Pinpoint the cell where the given text exists, returning its (x, y) midpoint coordinate. 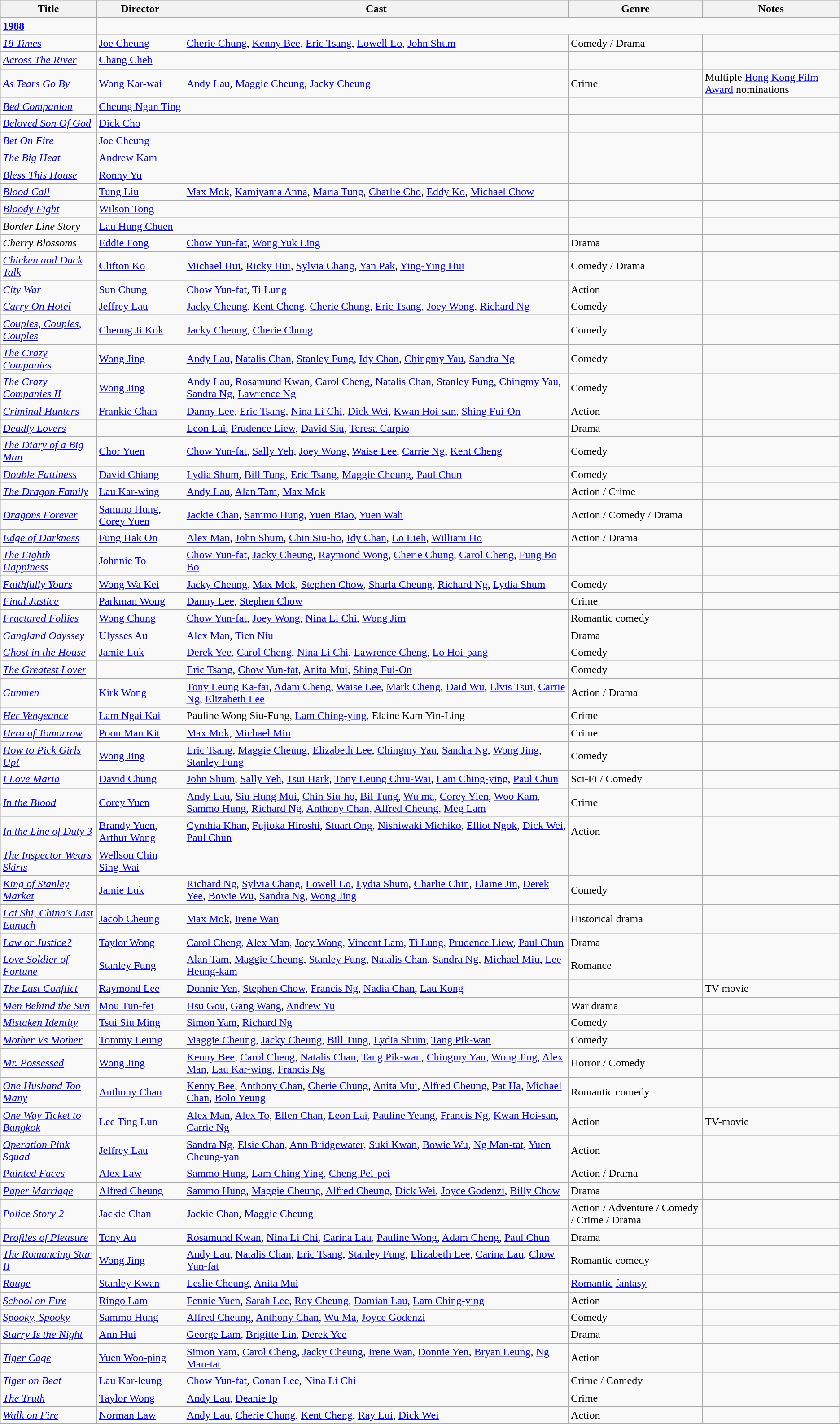
Final Justice (48, 601)
Mistaken Identity (48, 1023)
Alfred Cheung, Anthony Chan, Wu Ma, Joyce Godenzi (376, 1318)
Fractured Follies (48, 618)
Action / Comedy / Drama (635, 514)
Jacob Cheung (140, 919)
Clifton Ko (140, 267)
Deadly Lovers (48, 428)
Walk on Fire (48, 1415)
Cherie Chung, Kenny Bee, Eric Tsang, Lowell Lo, John Shum (376, 43)
Andy Lau, Maggie Cheung, Jacky Cheung (376, 83)
Wellson Chin Sing-Wai (140, 861)
George Lam, Brigitte Lin, Derek Yee (376, 1335)
Wong Chung (140, 618)
Ghost in the House (48, 653)
Jackie Chan (140, 1214)
I Love Maria (48, 779)
Andy Lau, Siu Hung Mui, Chin Siu-ho, Bil Tung, Wu ma, Corey Yien, Woo Kam, Sammo Hung, Richard Ng, Anthony Chan, Alfred Cheung, Meg Lam (376, 802)
Rosamund Kwan, Nina Li Chi, Carina Lau, Pauline Wong, Adam Cheng, Paul Chun (376, 1237)
Dick Cho (140, 123)
Bless This House (48, 175)
Across The River (48, 60)
Yuen Woo-ping (140, 1358)
How to Pick Girls Up! (48, 756)
Gunmen (48, 693)
Tommy Leung (140, 1040)
The Crazy Companies (48, 359)
Richard Ng, Sylvia Chang, Lowell Lo, Lydia Shum, Charlie Chin, Elaine Jin, Derek Yee, Bowie Wu, Sandra Ng, Wong Jing (376, 889)
Chow Yun-fat, Joey Wong, Nina Li Chi, Wong Jim (376, 618)
Rouge (48, 1283)
In the Line of Duty 3 (48, 831)
The Inspector Wears Skirts (48, 861)
Criminal Hunters (48, 411)
John Shum, Sally Yeh, Tsui Hark, Tony Leung Chiu-Wai, Lam Ching-ying, Paul Chun (376, 779)
War drama (635, 1006)
Cast (376, 9)
Andy Lau, Natalis Chan, Eric Tsang, Stanley Fung, Elizabeth Lee, Carina Lau, Chow Yun-fat (376, 1260)
Multiple Hong Kong Film Award nominations (771, 83)
Ann Hui (140, 1335)
Double Fattiness (48, 474)
Crime / Comedy (635, 1381)
Chow Yun-fat, Ti Lung (376, 289)
Lau Kar-wing (140, 491)
TV movie (771, 989)
Stanley Fung (140, 966)
Chor Yuen (140, 451)
David Chung (140, 779)
Dragons Forever (48, 514)
Derek Yee, Carol Cheng, Nina Li Chi, Lawrence Cheng, Lo Hoi-pang (376, 653)
Wilson Tong (140, 209)
Tiger on Beat (48, 1381)
Jackie Chan, Sammo Hung, Yuen Biao, Yuen Wah (376, 514)
The Crazy Companies II (48, 388)
Romantic fantasy (635, 1283)
Fung Hak On (140, 538)
TV-movie (771, 1121)
Leon Lai, Prudence Liew, David Siu, Teresa Carpio (376, 428)
Chow Yun-fat, Sally Yeh, Joey Wong, Waise Lee, Carrie Ng, Kent Cheng (376, 451)
Corey Yuen (140, 802)
Tsui Siu Ming (140, 1023)
Simon Yam, Richard Ng (376, 1023)
Lee Ting Lun (140, 1121)
Andrew Kam (140, 158)
Genre (635, 9)
Border Line Story (48, 226)
Lam Ngai Kai (140, 716)
Andy Lau, Deanie Ip (376, 1398)
Painted Faces (48, 1174)
Raymond Lee (140, 989)
Brandy Yuen, Arthur Wong (140, 831)
In the Blood (48, 802)
Hsu Gou, Gang Wang, Andrew Yu (376, 1006)
Jacky Cheung, Kent Cheng, Cherie Chung, Eric Tsang, Joey Wong, Richard Ng (376, 307)
Max Mok, Kamiyama Anna, Maria Tung, Charlie Cho, Eddy Ko, Michael Chow (376, 192)
The Eighth Happiness (48, 561)
Andy Lau, Natalis Chan, Stanley Fung, Idy Chan, Chingmy Yau, Sandra Ng (376, 359)
Police Story 2 (48, 1214)
Poon Man Kit (140, 733)
Action / Adventure / Comedy / Crime / Drama (635, 1214)
Spooky, Spooky (48, 1318)
Kenny Bee, Anthony Chan, Cherie Chung, Anita Mui, Alfred Cheung, Pat Ha, Michael Chan, Bolo Yeung (376, 1092)
Sun Chung (140, 289)
Blood Call (48, 192)
Horror / Comedy (635, 1063)
Johnnie To (140, 561)
Tony Au (140, 1237)
Max Mok, Irene Wan (376, 919)
Mother Vs Mother (48, 1040)
Alex Man, Alex To, Ellen Chan, Leon Lai, Pauline Yeung, Francis Ng, Kwan Hoi-san, Carrie Ng (376, 1121)
Cheung Ji Kok (140, 329)
Couples, Couples, Couples (48, 329)
Mou Tun-fei (140, 1006)
Norman Law (140, 1415)
Fennie Yuen, Sarah Lee, Roy Cheung, Damian Lau, Lam Ching-ying (376, 1300)
Andy Lau, Alan Tam, Max Mok (376, 491)
Alfred Cheung (140, 1191)
King of Stanley Market (48, 889)
Jacky Cheung, Cherie Chung (376, 329)
Andy Lau, Cherie Chung, Kent Cheng, Ray Lui, Dick Wei (376, 1415)
Title (48, 9)
The Big Heat (48, 158)
David Chiang (140, 474)
One Husband Too Many (48, 1092)
Chang Cheh (140, 60)
Kenny Bee, Carol Cheng, Natalis Chan, Tang Pik-wan, Chingmy Yau, Wong Jing, Alex Man, Lau Kar-wing, Francis Ng (376, 1063)
Andy Lau, Rosamund Kwan, Carol Cheng, Natalis Chan, Stanley Fung, Chingmy Yau, Sandra Ng, Lawrence Ng (376, 388)
Mr. Possessed (48, 1063)
Ulysses Au (140, 635)
Stanley Kwan (140, 1283)
Historical drama (635, 919)
Frankie Chan (140, 411)
The Truth (48, 1398)
Max Mok, Michael Miu (376, 733)
Action / Crime (635, 491)
Michael Hui, Ricky Hui, Sylvia Chang, Yan Pak, Ying-Ying Hui (376, 267)
Beloved Son Of God (48, 123)
Kirk Wong (140, 693)
Tiger Cage (48, 1358)
Notes (771, 9)
Lau Kar-leung (140, 1381)
Sci-Fi / Comedy (635, 779)
Maggie Cheung, Jacky Cheung, Bill Tung, Lydia Shum, Tang Pik-wan (376, 1040)
Cheung Ngan Ting (140, 106)
The Diary of a Big Man (48, 451)
Hero of Tomorrow (48, 733)
Simon Yam, Carol Cheng, Jacky Cheung, Irene Wan, Donnie Yen, Bryan Leung, Ng Man-tat (376, 1358)
Director (140, 9)
Sammo Hung, Maggie Cheung, Alfred Cheung, Dick Wei, Joyce Godenzi, Billy Chow (376, 1191)
City War (48, 289)
Chow Yun-fat, Conan Lee, Nina Li Chi (376, 1381)
Danny Lee, Stephen Chow (376, 601)
Sandra Ng, Elsie Chan, Ann Bridgewater, Suki Kwan, Bowie Wu, Ng Man-tat, Yuen Cheung-yan (376, 1151)
Bloody Fight (48, 209)
Love Soldier of Fortune (48, 966)
Eric Tsang, Maggie Cheung, Elizabeth Lee, Chingmy Yau, Sandra Ng, Wong Jing, Stanley Fung (376, 756)
Danny Lee, Eric Tsang, Nina Li Chi, Dick Wei, Kwan Hoi-san, Shing Fui-On (376, 411)
Sammo Hung (140, 1318)
1988 (48, 26)
Sammo Hung, Corey Yuen (140, 514)
Chicken and Duck Talk (48, 267)
Ringo Lam (140, 1300)
Wong Kar-wai (140, 83)
Law or Justice? (48, 942)
Eric Tsang, Chow Yun-fat, Anita Mui, Shing Fui-On (376, 670)
Faithfully Yours (48, 584)
Lai Shi, China's Last Eunuch (48, 919)
Ronny Yu (140, 175)
Carry On Hotel (48, 307)
Alan Tam, Maggie Cheung, Stanley Fung, Natalis Chan, Sandra Ng, Michael Miu, Lee Heung-kam (376, 966)
Wong Wa Kei (140, 584)
Parkman Wong (140, 601)
As Tears Go By (48, 83)
Lydia Shum, Bill Tung, Eric Tsang, Maggie Cheung, Paul Chun (376, 474)
Leslie Cheung, Anita Mui (376, 1283)
Lau Hung Chuen (140, 226)
Jackie Chan, Maggie Cheung (376, 1214)
Chow Yun-fat, Wong Yuk Ling (376, 243)
Donnie Yen, Stephen Chow, Francis Ng, Nadia Chan, Lau Kong (376, 989)
Her Vengeance (48, 716)
Edge of Darkness (48, 538)
The Romancing Star II (48, 1260)
Anthony Chan (140, 1092)
Bet On Fire (48, 140)
Paper Marriage (48, 1191)
Jacky Cheung, Max Mok, Stephen Chow, Sharla Cheung, Richard Ng, Lydia Shum (376, 584)
Bed Companion (48, 106)
Men Behind the Sun (48, 1006)
Tung Liu (140, 192)
Cynthia Khan, Fujioka Hiroshi, Stuart Ong, Nishiwaki Michiko, Elliot Ngok, Dick Wei, Paul Chun (376, 831)
18 Times (48, 43)
Pauline Wong Siu-Fung, Lam Ching-ying, Elaine Kam Yin-Ling (376, 716)
Chow Yun-fat, Jacky Cheung, Raymond Wong, Cherie Chung, Carol Cheng, Fung Bo Bo (376, 561)
The Last Conflict (48, 989)
Cherry Blossoms (48, 243)
The Greatest Lover (48, 670)
Alex Man, John Shum, Chin Siu-ho, Idy Chan, Lo Lieh, William Ho (376, 538)
School on Fire (48, 1300)
Sammo Hung, Lam Ching Ying, Cheng Pei-pei (376, 1174)
Alex Law (140, 1174)
Eddie Fong (140, 243)
Romance (635, 966)
The Dragon Family (48, 491)
Operation Pink Squad (48, 1151)
Starry Is the Night (48, 1335)
Tony Leung Ka-fai, Adam Cheng, Waise Lee, Mark Cheng, Daid Wu, Elvis Tsui, Carrie Ng, Elizabeth Lee (376, 693)
Alex Man, Tien Niu (376, 635)
Gangland Odyssey (48, 635)
One Way Ticket to Bangkok (48, 1121)
Profiles of Pleasure (48, 1237)
Carol Cheng, Alex Man, Joey Wong, Vincent Lam, Ti Lung, Prudence Liew, Paul Chun (376, 942)
